Identify which cell holds the provided text, then report its (X, Y) central coordinate. 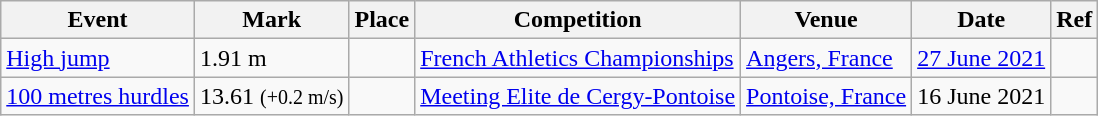
Angers, France (826, 58)
Date (982, 20)
1.91 m (272, 58)
100 metres hurdles (98, 96)
Mark (272, 20)
Venue (826, 20)
Competition (578, 20)
13.61 (+0.2 m/s) (272, 96)
French Athletics Championships (578, 58)
High jump (98, 58)
Place (382, 20)
27 June 2021 (982, 58)
Meeting Elite de Cergy-Pontoise (578, 96)
Ref (1074, 20)
Event (98, 20)
16 June 2021 (982, 96)
Pontoise, France (826, 96)
